Scan for the cell matching the given text and deliver its (X, Y) coordinate at center. 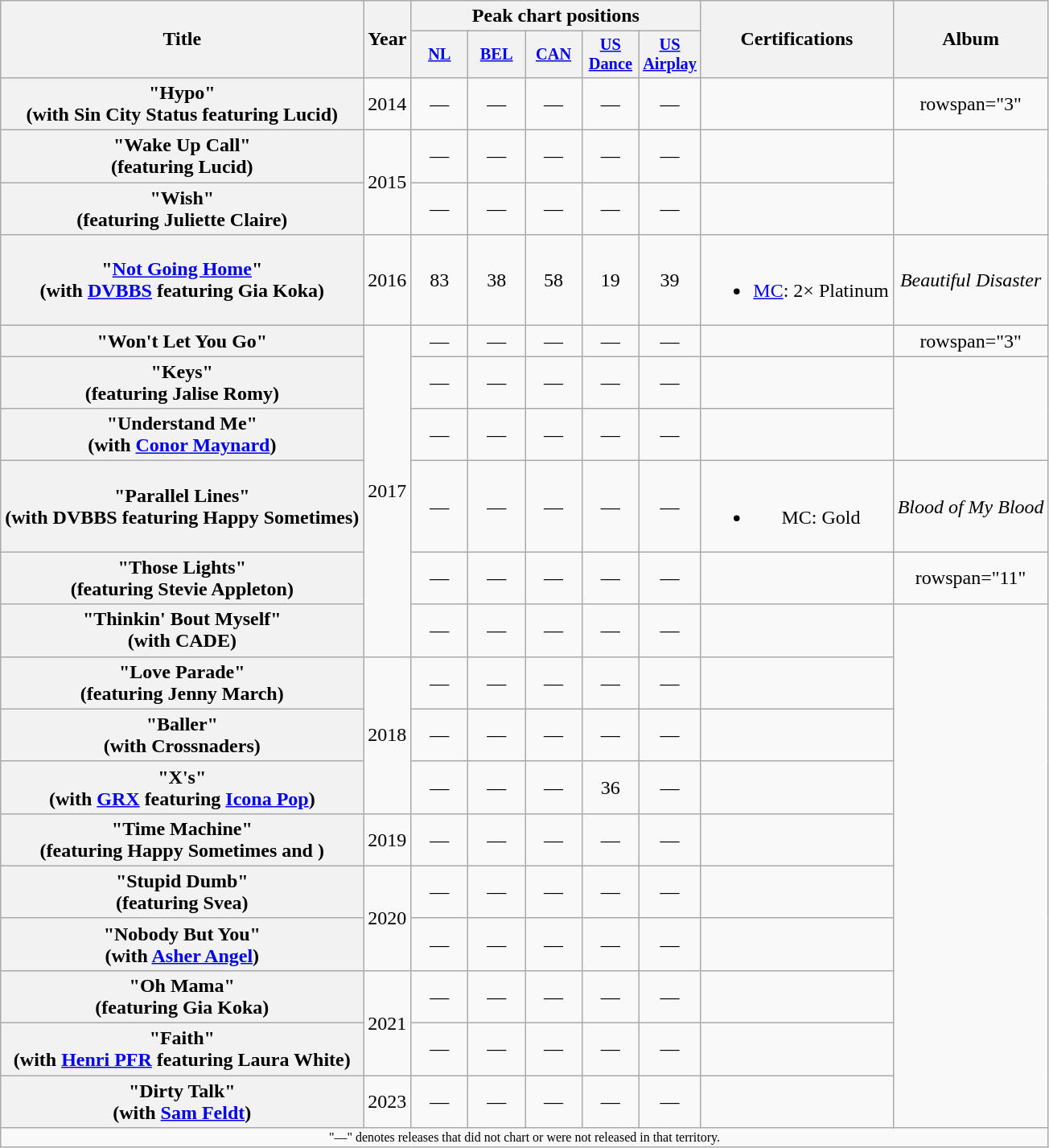
NL (439, 55)
Album (970, 39)
2019 (388, 840)
Peak chart positions (556, 16)
BEL (497, 55)
Title (182, 39)
USAirplay (669, 55)
Year (388, 39)
"Hypo"(with Sin City Status featuring Lucid) (182, 103)
MC: Gold (796, 507)
"Faith" (with Henri PFR featuring Laura White) (182, 1049)
"Oh Mama" (featuring Gia Koka) (182, 996)
"Those Lights"(featuring Stevie Appleton) (182, 578)
2020 (388, 918)
2014 (388, 103)
"X's" (with GRX featuring Icona Pop) (182, 787)
"Thinkin' Bout Myself"(with CADE) (182, 631)
CAN (553, 55)
38 (497, 280)
"Time Machine" (featuring Happy Sometimes and ) (182, 840)
36 (610, 787)
2021 (388, 1023)
Blood of My Blood (970, 507)
83 (439, 280)
58 (553, 280)
19 (610, 280)
"Understand Me"(with Conor Maynard) (182, 434)
Beautiful Disaster (970, 280)
2023 (388, 1102)
2015 (388, 183)
"Keys"(featuring Jalise Romy) (182, 383)
"Baller"(with Crossnaders) (182, 735)
USDance (610, 55)
Certifications (796, 39)
"Parallel Lines"(with DVBBS featuring Happy Sometimes) (182, 507)
2018 (388, 735)
"Stupid Dumb" (featuring Svea) (182, 891)
rowspan="11" (970, 578)
"Wake Up Call"(featuring Lucid) (182, 156)
"Not Going Home"(with DVBBS featuring Gia Koka) (182, 280)
2016 (388, 280)
"Won't Let You Go" (182, 341)
"Love Parade"(featuring Jenny March) (182, 682)
MC: 2× Platinum (796, 280)
"Dirty Talk"(with Sam Feldt) (182, 1102)
2017 (388, 491)
"Nobody But You" (with Asher Angel) (182, 944)
"Wish"(featuring Juliette Claire) (182, 209)
"—" denotes releases that did not chart or were not released in that territory. (524, 1138)
39 (669, 280)
